Return [X, Y] of the center of cell containing provided text 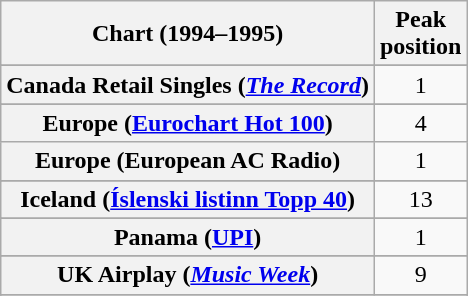
13 [420, 199]
UK Airplay (Music Week) [188, 275]
Europe (European AC Radio) [188, 161]
9 [420, 275]
Panama (UPI) [188, 237]
Canada Retail Singles (The Record) [188, 85]
Europe (Eurochart Hot 100) [188, 123]
Chart (1994–1995) [188, 34]
Peakposition [420, 34]
Iceland (Íslenski listinn Topp 40) [188, 199]
4 [420, 123]
